Pinpoint the cell where the given text exists, returning its [X, Y] midpoint coordinate. 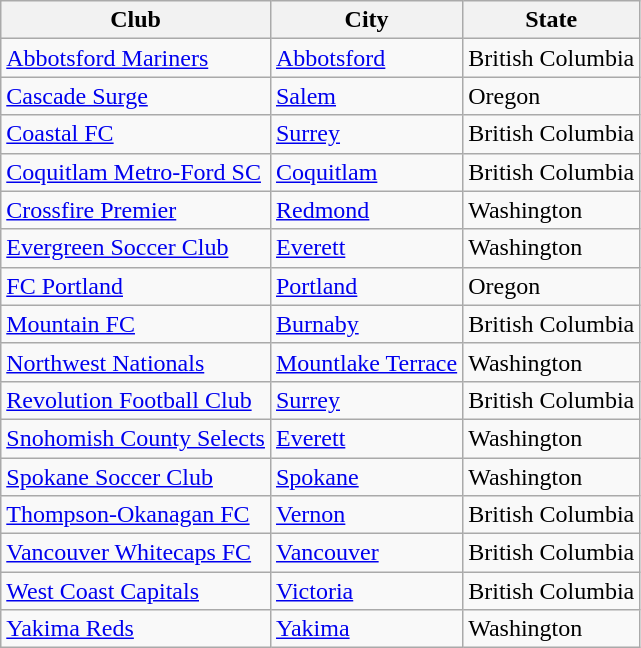
Mountain FC [136, 324]
Burnaby [366, 324]
West Coast Capitals [136, 591]
Spokane Soccer Club [136, 477]
Vancouver [366, 553]
City [366, 20]
Victoria [366, 591]
Coquitlam Metro-Ford SC [136, 172]
Abbotsford Mariners [136, 58]
Spokane [366, 477]
Mountlake Terrace [366, 362]
Redmond [366, 210]
Vancouver Whitecaps FC [136, 553]
Yakima Reds [136, 629]
FC Portland [136, 286]
Coquitlam [366, 172]
Cascade Surge [136, 96]
Yakima [366, 629]
Vernon [366, 515]
Salem [366, 96]
Club [136, 20]
Thompson-Okanagan FC [136, 515]
Northwest Nationals [136, 362]
State [552, 20]
Coastal FC [136, 134]
Crossfire Premier [136, 210]
Evergreen Soccer Club [136, 248]
Abbotsford [366, 58]
Portland [366, 286]
Snohomish County Selects [136, 438]
Revolution Football Club [136, 400]
